Pinpoint the cell where the given text exists, returning its (X, Y) midpoint coordinate. 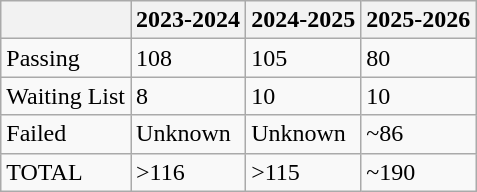
105 (304, 58)
Waiting List (66, 96)
8 (188, 96)
~86 (418, 134)
>116 (188, 172)
2023-2024 (188, 20)
Failed (66, 134)
2025-2026 (418, 20)
108 (188, 58)
~190 (418, 172)
2024-2025 (304, 20)
>115 (304, 172)
Passing (66, 58)
80 (418, 58)
TOTAL (66, 172)
